Provide the [X, Y] coordinate of the cell's center where the given text is located.  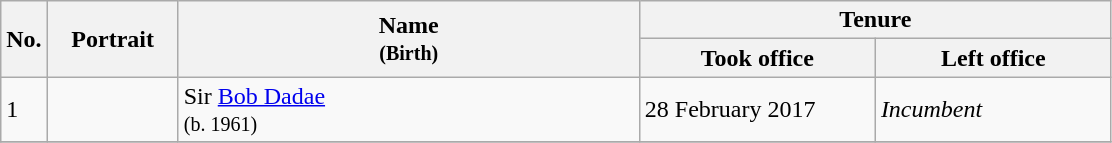
28 February 2017 [757, 110]
Took office [757, 58]
1 [24, 110]
Sir Bob Dadae(b. 1961) [408, 110]
No. [24, 39]
Portrait [112, 39]
Incumbent [993, 110]
Name(Birth) [408, 39]
Left office [993, 58]
Tenure [875, 20]
